For the text-containing cell, return its midpoint in (X, Y) coordinate format. 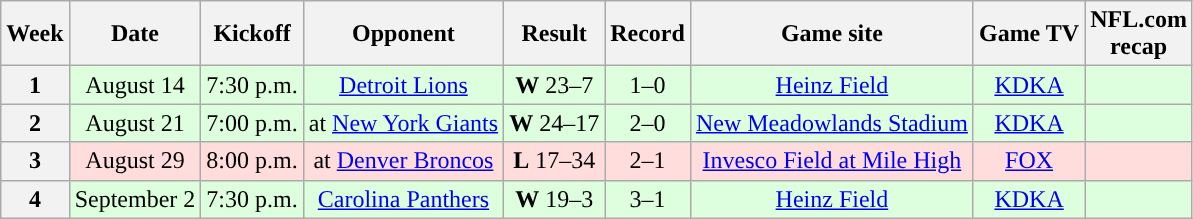
Invesco Field at Mile High (832, 161)
Week (35, 34)
7:00 p.m. (252, 123)
W 19–3 (554, 199)
at Denver Broncos (403, 161)
W 23–7 (554, 85)
L 17–34 (554, 161)
1–0 (648, 85)
FOX (1028, 161)
Result (554, 34)
3 (35, 161)
2–0 (648, 123)
Game site (832, 34)
Game TV (1028, 34)
Date (135, 34)
Opponent (403, 34)
8:00 p.m. (252, 161)
Detroit Lions (403, 85)
August 29 (135, 161)
August 21 (135, 123)
2 (35, 123)
Record (648, 34)
W 24–17 (554, 123)
1 (35, 85)
at New York Giants (403, 123)
4 (35, 199)
August 14 (135, 85)
Carolina Panthers (403, 199)
3–1 (648, 199)
New Meadowlands Stadium (832, 123)
2–1 (648, 161)
Kickoff (252, 34)
NFL.comrecap (1139, 34)
September 2 (135, 199)
